For the text-containing cell, return its midpoint in (x, y) coordinate format. 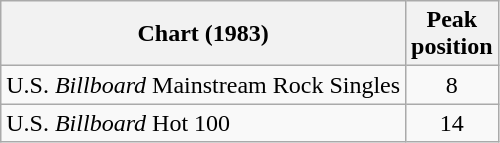
U.S. Billboard Mainstream Rock Singles (204, 85)
Chart (1983) (204, 34)
Peakposition (452, 34)
U.S. Billboard Hot 100 (204, 123)
8 (452, 85)
14 (452, 123)
